Scan for the cell matching the given text and deliver its [x, y] coordinate at center. 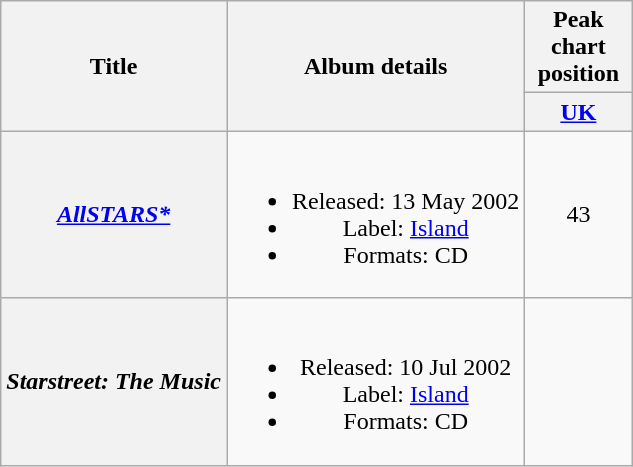
Released: 10 Jul 2002Label: IslandFormats: CD [375, 382]
Starstreet: The Music [114, 382]
AllSTARS* [114, 214]
Peak chart position [578, 47]
Album details [375, 66]
Released: 13 May 2002Label: IslandFormats: CD [375, 214]
UK [578, 112]
43 [578, 214]
Title [114, 66]
